Pinpoint the cell where the given text exists, returning its (x, y) midpoint coordinate. 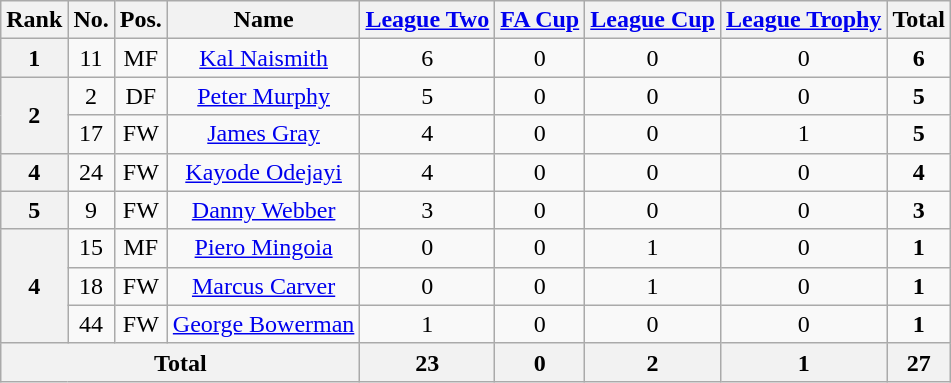
Rank (34, 20)
Pos. (140, 20)
Kayode Odejayi (264, 172)
Danny Webber (264, 210)
George Bowerman (264, 324)
Name (264, 20)
23 (428, 362)
44 (91, 324)
11 (91, 58)
24 (91, 172)
League Two (428, 20)
17 (91, 134)
DF (140, 96)
18 (91, 286)
FA Cup (540, 20)
League Trophy (803, 20)
9 (91, 210)
15 (91, 248)
League Cup (653, 20)
No. (91, 20)
Peter Murphy (264, 96)
Piero Mingoia (264, 248)
James Gray (264, 134)
27 (919, 362)
Kal Naismith (264, 58)
Marcus Carver (264, 286)
